Identify which cell holds the provided text, then report its (x, y) central coordinate. 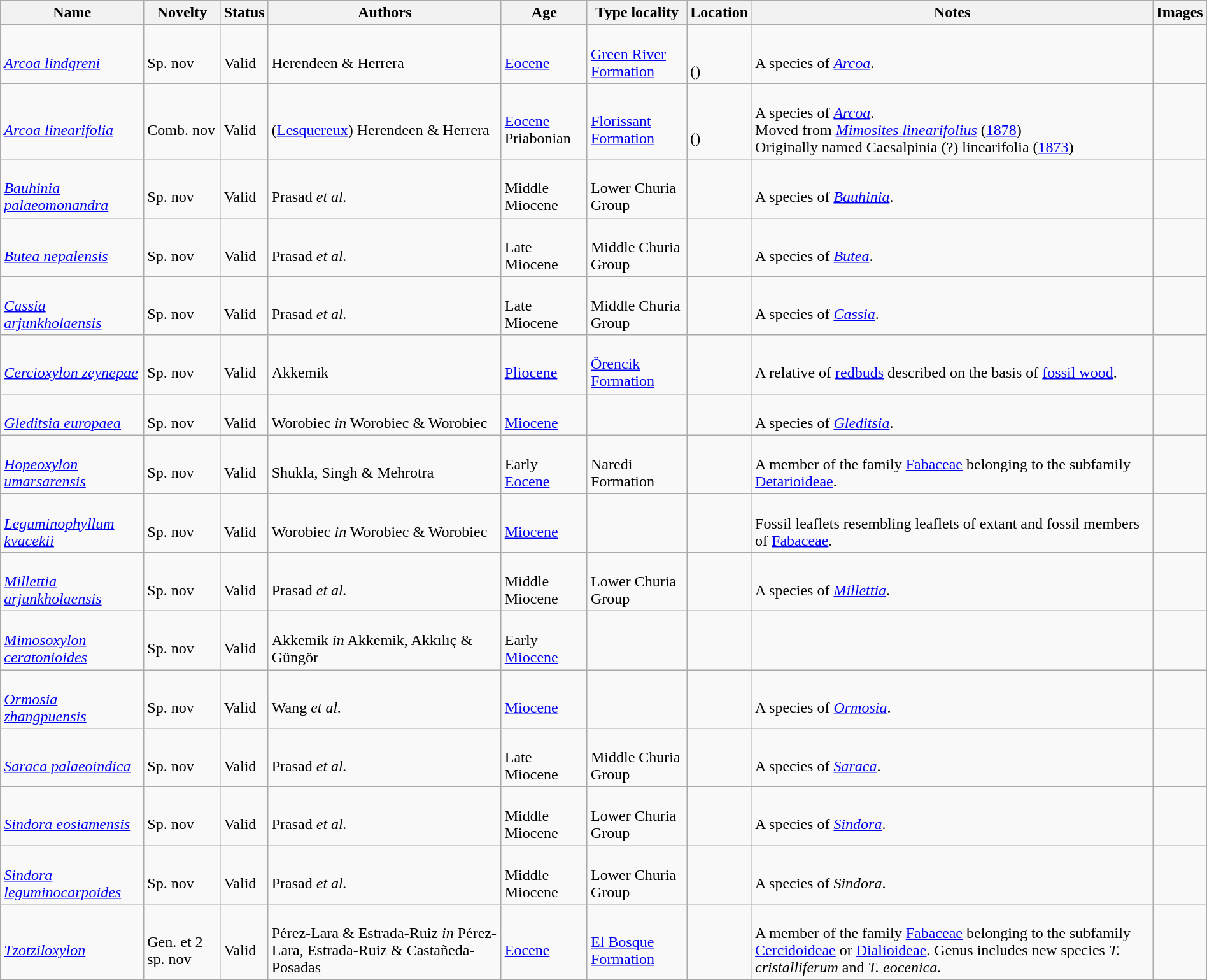
Arcoa lindgreni (73, 54)
Butea nepalensis (73, 247)
Wang et al. (385, 699)
Mimosoxylon ceratonioides (73, 640)
Leguminophyllum kvacekii (73, 523)
A member of the family Fabaceae belonging to the subfamily Cercidoideae or Dialioideae. Genus includes new species T. cristalliferum and T. eocenica. (952, 942)
Comb. nov (182, 121)
Early Miocene (544, 640)
Pérez-Lara & Estrada-Ruiz in Pérez-Lara, Estrada-Ruiz & Castañeda-Posadas (385, 942)
Örencik Formation (637, 364)
Ormosia zhangpuensis (73, 699)
Cercioxylon zeynepae (73, 364)
A species of Ormosia. (952, 699)
Images (1180, 13)
Gen. et 2 sp. nov (182, 942)
Sindora eosiamensis (73, 816)
Tzotziloxylon (73, 942)
A species of Arcoa. (952, 54)
Status (244, 13)
Age (544, 13)
Location (719, 13)
Akkemik in Akkemik, Akkılıç & Güngör (385, 640)
Early Eocene (544, 464)
A species of Bauhinia. (952, 188)
Millettia arjunkholaensis (73, 581)
A relative of redbuds described on the basis of fossil wood. (952, 364)
Naredi Formation (637, 464)
A species of Millettia. (952, 581)
Florissant Formation (637, 121)
Herendeen & Herrera (385, 54)
Sindora leguminocarpoides (73, 875)
Akkemik (385, 364)
Bauhinia palaeomonandra (73, 188)
Name (73, 13)
(Lesquereux) Herendeen & Herrera (385, 121)
A species of Gleditsia. (952, 414)
A member of the family Fabaceae belonging to the subfamily Detarioideae. (952, 464)
Arcoa linearifolia (73, 121)
Saraca palaeoindica (73, 758)
Type locality (637, 13)
A species of Butea. (952, 247)
Hopeoxylon umarsarensis (73, 464)
EocenePriabonian (544, 121)
Pliocene (544, 364)
A species of Saraca. (952, 758)
Cassia arjunkholaensis (73, 306)
A species of Cassia. (952, 306)
Novelty (182, 13)
Shukla, Singh & Mehrotra (385, 464)
Fossil leaflets resembling leaflets of extant and fossil members of Fabaceae. (952, 523)
El Bosque Formation (637, 942)
Authors (385, 13)
Gleditsia europaea (73, 414)
Notes (952, 13)
A species of Arcoa. Moved from Mimosites linearifolius (1878) Originally named Caesalpinia (?) linearifolia (1873) (952, 121)
Green River Formation (637, 54)
